Extract the (X, Y) coordinate from the center of the cell holding the provided text.  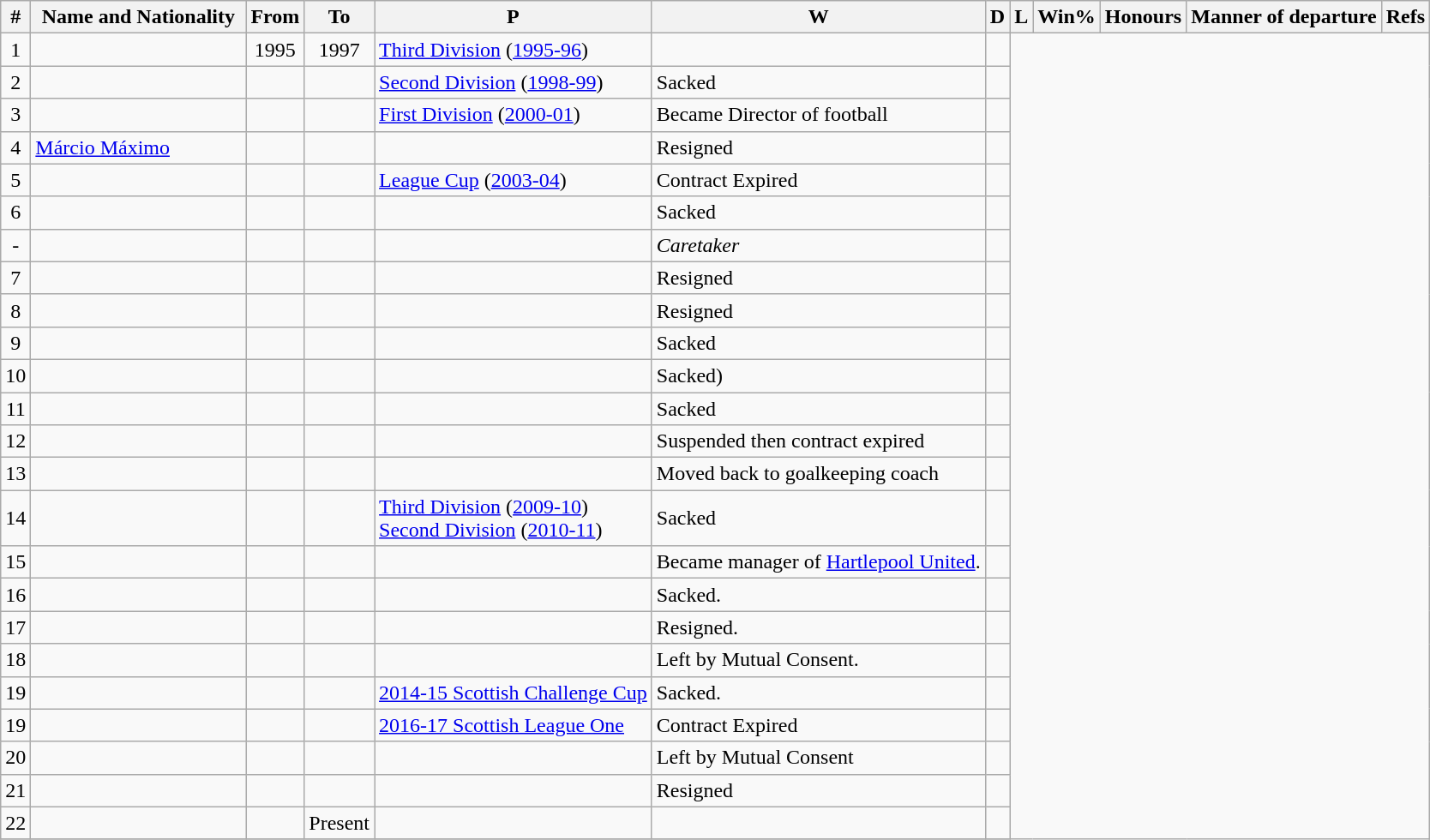
9 (15, 343)
1995 (275, 50)
18 (15, 660)
D (997, 17)
Became Director of football (818, 115)
3 (15, 115)
Resigned. (818, 627)
Honours (1143, 17)
Third Division (2009-10) Second Division (2010-11) (514, 518)
Name and Nationality (139, 17)
Win% (1066, 17)
6 (15, 213)
Left by Mutual Consent (818, 758)
11 (15, 409)
Third Division (1995-96) (514, 50)
Became manager of Hartlepool United. (818, 562)
2014-15 Scottish Challenge Cup (514, 693)
P (514, 17)
W (818, 17)
Moved back to goalkeeping coach (818, 474)
Márcio Máximo (139, 147)
7 (15, 278)
21 (15, 790)
13 (15, 474)
Caretaker (818, 245)
Second Division (1998-99) (514, 82)
2 (15, 82)
Present (339, 823)
10 (15, 375)
Manner of departure (1284, 17)
L (1022, 17)
Refs (1405, 17)
To (339, 17)
17 (15, 627)
15 (15, 562)
# (15, 17)
14 (15, 518)
8 (15, 310)
16 (15, 595)
20 (15, 758)
From (275, 17)
Left by Mutual Consent. (818, 660)
1 (15, 50)
1997 (339, 50)
Sacked) (818, 375)
5 (15, 180)
- (15, 245)
Suspended then contract expired (818, 441)
League Cup (2003-04) (514, 180)
First Division (2000-01) (514, 115)
22 (15, 823)
2016-17 Scottish League One (514, 725)
12 (15, 441)
4 (15, 147)
